Return [X, Y] of the center of cell containing provided text 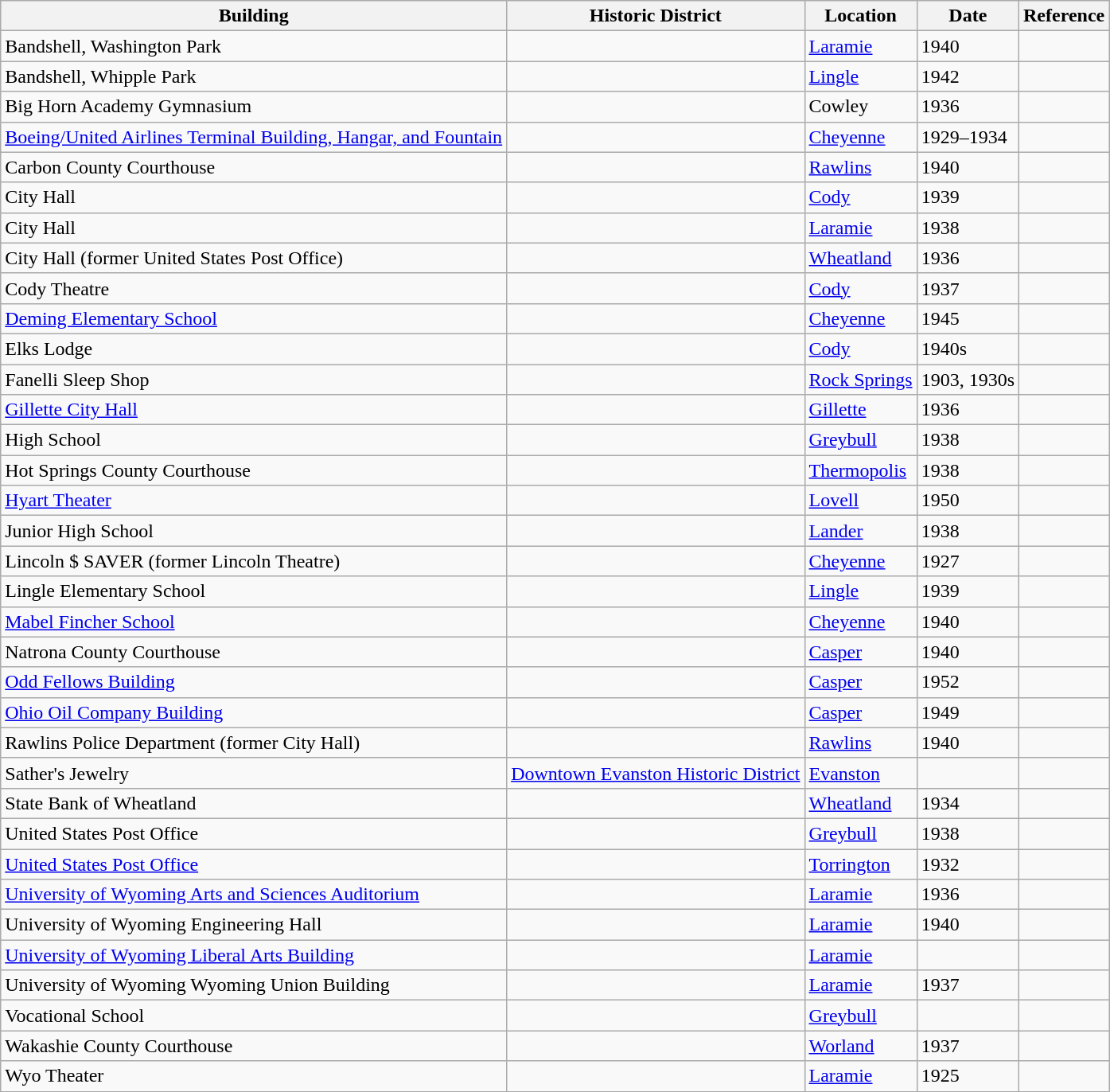
Thermopolis [861, 470]
Deming Elementary School [254, 318]
Vocational School [254, 1016]
University of Wyoming Engineering Hall [254, 925]
Elks Lodge [254, 349]
Rawlins Police Department (former City Hall) [254, 743]
Hot Springs County Courthouse [254, 470]
1929–1934 [968, 137]
Odd Fellows Building [254, 682]
1940s [968, 349]
High School [254, 440]
State Bank of Wheatland [254, 803]
Date [968, 16]
University of Wyoming Arts and Sciences Auditorium [254, 895]
Junior High School [254, 531]
1950 [968, 501]
Boeing/United Airlines Terminal Building, Hangar, and Fountain [254, 137]
Carbon County Courthouse [254, 167]
Ohio Oil Company Building [254, 712]
Evanston [861, 773]
Worland [861, 1046]
Building [254, 16]
Lingle Elementary School [254, 591]
University of Wyoming Wyoming Union Building [254, 985]
1925 [968, 1076]
1932 [968, 864]
City Hall (former United States Post Office) [254, 258]
Lincoln $ SAVER (former Lincoln Theatre) [254, 561]
1903, 1930s [968, 380]
Wyo Theater [254, 1076]
Gillette City Hall [254, 410]
Bandshell, Washington Park [254, 46]
Mabel Fincher School [254, 622]
Downtown Evanston Historic District [656, 773]
Natrona County Courthouse [254, 652]
Fanelli Sleep Shop [254, 380]
Lander [861, 531]
Wakashie County Courthouse [254, 1046]
Rock Springs [861, 380]
Location [861, 16]
Cody Theatre [254, 288]
1927 [968, 561]
Sather's Jewelry [254, 773]
Historic District [656, 16]
Big Horn Academy Gymnasium [254, 107]
Hyart Theater [254, 501]
Cowley [861, 107]
1934 [968, 803]
1952 [968, 682]
1942 [968, 76]
University of Wyoming Liberal Arts Building [254, 955]
1945 [968, 318]
Reference [1065, 16]
Torrington [861, 864]
Lovell [861, 501]
Bandshell, Whipple Park [254, 76]
Gillette [861, 410]
1949 [968, 712]
